For the text-containing cell, return its midpoint in [X, Y] coordinate format. 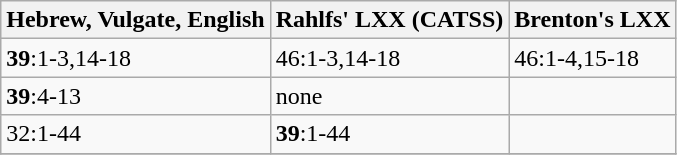
Brenton's LXX [592, 20]
39:4-13 [136, 96]
39:1-44 [390, 134]
39:1-3,14-18 [136, 58]
Rahlfs' LXX (CATSS) [390, 20]
46:1-4,15-18 [592, 58]
none [390, 96]
Hebrew, Vulgate, English [136, 20]
46:1-3,14-18 [390, 58]
32:1-44 [136, 134]
